Identify which cell holds the provided text, then report its (x, y) central coordinate. 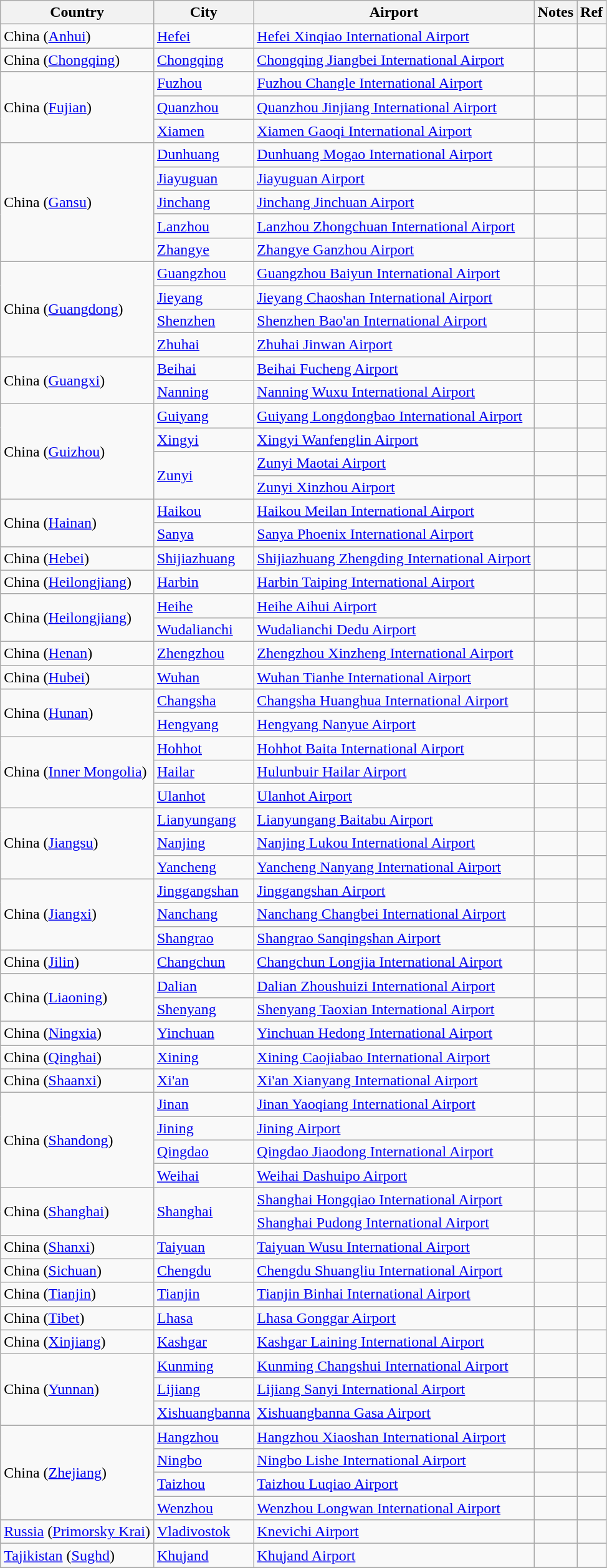
Jinggangshan (203, 891)
China (Fujian) (77, 107)
Changchun Longjia International Airport (394, 962)
Xingyi Wanfenglin Airport (394, 440)
Changsha (203, 701)
Tianjin (203, 1294)
Guangzhou Baiyun International Airport (394, 273)
China (Jilin) (77, 962)
Weihai (203, 1176)
Jining (203, 1128)
China (Shaanxi) (77, 1081)
Guangzhou (203, 273)
Zhengzhou Xinzheng International Airport (394, 653)
Hefei Xinqiao International Airport (394, 36)
Lianyungang Baitabu Airport (394, 820)
China (Guizhou) (77, 452)
Haikou (203, 511)
China (Inner Mongolia) (77, 772)
China (Zhejiang) (77, 1472)
Qingdao (203, 1152)
Xishuangbanna (203, 1413)
China (Tibet) (77, 1318)
Jining Airport (394, 1128)
Xining Caojiabao International Airport (394, 1057)
Beihai Fucheng Airport (394, 369)
Kunming (203, 1365)
Yinchuan Hedong International Airport (394, 1033)
Wenzhou (203, 1508)
Sanya Phoenix International Airport (394, 535)
Zhengzhou (203, 653)
Jiayuguan (203, 178)
Notes (555, 12)
Lijiang Sanyi International Airport (394, 1389)
Dalian Zhoushuizi International Airport (394, 985)
Hengyang Nanyue Airport (394, 725)
Xiamen Gaoqi International Airport (394, 131)
Shijiazhuang (203, 558)
Zunyi Maotai Airport (394, 463)
China (Hunan) (77, 713)
Zhangye Ganzhou Airport (394, 249)
Zhuhai Jinwan Airport (394, 345)
Shanghai Hongqiao International Airport (394, 1199)
Nanjing Lukou International Airport (394, 843)
Taiyuan Wusu International Airport (394, 1247)
Lanzhou Zhongchuan International Airport (394, 226)
Quanzhou Jinjiang International Airport (394, 107)
Ref (592, 12)
Xishuangbanna Gasa Airport (394, 1413)
Zhuhai (203, 345)
Zunyi Xinzhou Airport (394, 487)
China (Hebei) (77, 558)
Nanjing (203, 843)
Kunming Changshui International Airport (394, 1365)
Shangrao (203, 938)
Harbin (203, 582)
Hulunbuir Hailar Airport (394, 772)
Nanchang Changbei International Airport (394, 914)
China (Tianjin) (77, 1294)
Ningbo Lishe International Airport (394, 1461)
Dalian (203, 985)
Hengyang (203, 725)
Nanchang (203, 914)
Khujand Airport (394, 1556)
Haikou Meilan International Airport (394, 511)
China (Hubei) (77, 677)
Sanya (203, 535)
Kashgar Laining International Airport (394, 1342)
Shijiazhuang Zhengding International Airport (394, 558)
Knevichi Airport (394, 1532)
Lhasa (203, 1318)
Shenzhen Bao'an International Airport (394, 321)
Jinan Yaoqiang International Airport (394, 1105)
Shanghai Pudong International Airport (394, 1223)
Hefei (203, 36)
Shenyang (203, 1009)
China (Guangdong) (77, 309)
City (203, 12)
Wenzhou Longwan International Airport (394, 1508)
Wuhan (203, 677)
China (Shanxi) (77, 1247)
Jieyang Chaoshan International Airport (394, 298)
Nanning Wuxu International Airport (394, 392)
China (Sichuan) (77, 1270)
China (Liaoning) (77, 997)
Yancheng (203, 867)
Shenzhen (203, 321)
Fuzhou (203, 84)
Hangzhou Xiaoshan International Airport (394, 1436)
Hangzhou (203, 1436)
Shenyang Taoxian International Airport (394, 1009)
Dunhuang Mogao International Airport (394, 155)
Jinggangshan Airport (394, 891)
Kashgar (203, 1342)
Chengdu Shuangliu International Airport (394, 1270)
China (Guangxi) (77, 380)
Russia (Primorsky Krai) (77, 1532)
Xi'an (203, 1081)
Hohhot Baita International Airport (394, 748)
Guiyang Longdongbao International Airport (394, 416)
Taizhou (203, 1484)
Jieyang (203, 298)
Dunhuang (203, 155)
Zhangye (203, 249)
Wudalianchi (203, 629)
China (Chongqing) (77, 60)
Changchun (203, 962)
Tianjin Binhai International Airport (394, 1294)
Khujand (203, 1556)
Hohhot (203, 748)
Beihai (203, 369)
Hailar (203, 772)
Xiamen (203, 131)
Quanzhou (203, 107)
Changsha Huanghua International Airport (394, 701)
Zunyi (203, 475)
Heihe Aihui Airport (394, 606)
Lanzhou (203, 226)
Weihai Dashuipo Airport (394, 1176)
Ulanhot (203, 796)
Taiyuan (203, 1247)
China (Shanghai) (77, 1211)
Yancheng Nanyang International Airport (394, 867)
Jiayuguan Airport (394, 178)
Ningbo (203, 1461)
Yinchuan (203, 1033)
Xingyi (203, 440)
Chongqing Jiangbei International Airport (394, 60)
China (Qinghai) (77, 1057)
China (Anhui) (77, 36)
China (Xinjiang) (77, 1342)
Xi'an Xianyang International Airport (394, 1081)
Ulanhot Airport (394, 796)
China (Yunnan) (77, 1389)
China (Henan) (77, 653)
Harbin Taiping International Airport (394, 582)
Fuzhou Changle International Airport (394, 84)
Taizhou Luqiao Airport (394, 1484)
Jinchang Jinchuan Airport (394, 202)
Airport (394, 12)
Wuhan Tianhe International Airport (394, 677)
China (Jiangxi) (77, 914)
Country (77, 12)
China (Gansu) (77, 202)
Jinan (203, 1105)
Jinchang (203, 202)
Qingdao Jiaodong International Airport (394, 1152)
Heihe (203, 606)
Wudalianchi Dedu Airport (394, 629)
Tajikistan (Sughd) (77, 1556)
Nanning (203, 392)
China (Ningxia) (77, 1033)
China (Hainan) (77, 523)
Lijiang (203, 1389)
Vladivostok (203, 1532)
Shanghai (203, 1211)
China (Jiangsu) (77, 843)
Lhasa Gonggar Airport (394, 1318)
China (Shandong) (77, 1140)
Chengdu (203, 1270)
Chongqing (203, 60)
Xining (203, 1057)
Shangrao Sanqingshan Airport (394, 938)
Guiyang (203, 416)
Lianyungang (203, 820)
